Provide the [x, y] coordinate of the cell's center where the given text is located.  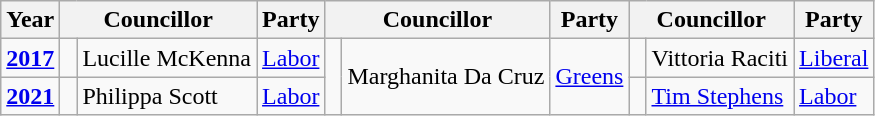
2017 [30, 58]
Lucille McKenna [167, 58]
Greens [590, 77]
Tim Stephens [720, 96]
Liberal [834, 58]
2021 [30, 96]
Philippa Scott [167, 96]
Marghanita Da Cruz [446, 77]
Year [30, 20]
Vittoria Raciti [720, 58]
